Output the (x, y) coordinate of the center of the cell containing the given text.  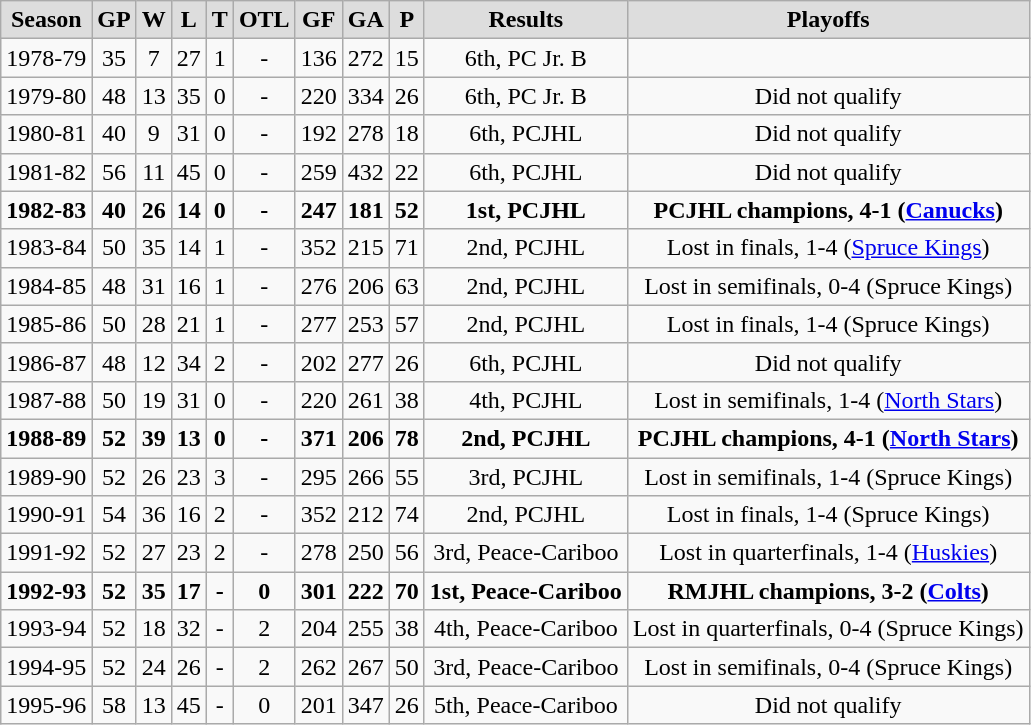
1995-96 (46, 705)
74 (406, 515)
1987-88 (46, 400)
266 (366, 477)
55 (406, 477)
1986-87 (46, 362)
Playoffs (828, 20)
253 (366, 324)
1993-94 (46, 629)
PCJHL champions, 4-1 (North Stars) (828, 438)
71 (406, 248)
Season (46, 20)
1978-79 (46, 58)
GF (318, 20)
21 (188, 324)
222 (366, 591)
1991-92 (46, 553)
1984-85 (46, 286)
181 (366, 210)
301 (318, 591)
1981-82 (46, 172)
1994-95 (46, 667)
276 (318, 286)
36 (154, 515)
136 (318, 58)
432 (366, 172)
212 (366, 515)
Lost in quarterfinals, 1-4 (Huskies) (828, 553)
39 (154, 438)
1985-86 (46, 324)
272 (366, 58)
19 (154, 400)
RMJHL champions, 3-2 (Colts) (828, 591)
201 (318, 705)
3rd, PCJHL (526, 477)
1992-93 (46, 591)
255 (366, 629)
PCJHL champions, 4-1 (Canucks) (828, 210)
58 (114, 705)
1979-80 (46, 96)
Lost in semifinals, 1-4 (North Stars) (828, 400)
262 (318, 667)
24 (154, 667)
OTL (264, 20)
32 (188, 629)
28 (154, 324)
1990-91 (46, 515)
4th, PCJHL (526, 400)
P (406, 20)
204 (318, 629)
70 (406, 591)
1983-84 (46, 248)
L (188, 20)
215 (366, 248)
250 (366, 553)
Lost in semifinals, 1-4 (Spruce Kings) (828, 477)
17 (188, 591)
192 (318, 134)
34 (188, 362)
GP (114, 20)
11 (154, 172)
4th, Peace-Cariboo (526, 629)
347 (366, 705)
12 (154, 362)
22 (406, 172)
371 (318, 438)
295 (318, 477)
1st, Peace-Cariboo (526, 591)
15 (406, 58)
54 (114, 515)
63 (406, 286)
78 (406, 438)
9 (154, 134)
GA (366, 20)
3 (220, 477)
1989-90 (46, 477)
1988-89 (46, 438)
1982-83 (46, 210)
Lost in quarterfinals, 0-4 (Spruce Kings) (828, 629)
57 (406, 324)
202 (318, 362)
1980-81 (46, 134)
261 (366, 400)
5th, Peace-Cariboo (526, 705)
247 (318, 210)
Results (526, 20)
267 (366, 667)
1st, PCJHL (526, 210)
W (154, 20)
T (220, 20)
334 (366, 96)
259 (318, 172)
7 (154, 58)
